Determine the (x, y) coordinate at the center of the cell enclosing the given text.  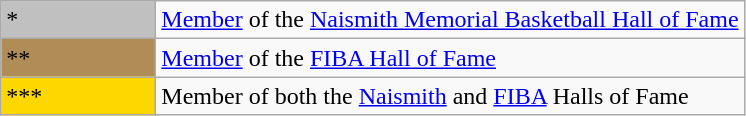
** (78, 58)
Member of the FIBA Hall of Fame (450, 58)
Member of both the Naismith and FIBA Halls of Fame (450, 96)
*** (78, 96)
Member of the Naismith Memorial Basketball Hall of Fame (450, 20)
* (78, 20)
